Find where the given text appears and provide that cell's center as (x, y) coordinate. 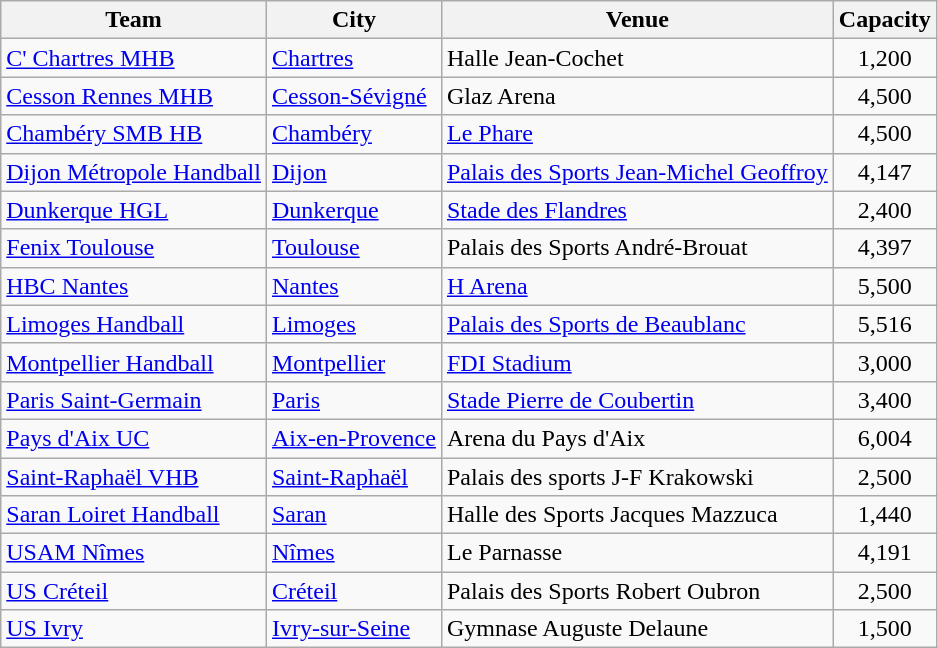
Palais des Sports Robert Oubron (637, 591)
6,004 (884, 438)
Halle des Sports Jacques Mazzuca (637, 515)
Le Phare (637, 134)
Chambéry (354, 134)
Dunkerque (354, 210)
City (354, 20)
Aix-en-Provence (354, 438)
HBC Nantes (134, 286)
2,400 (884, 210)
Arena du Pays d'Aix (637, 438)
Fenix Toulouse (134, 248)
Chambéry SMB HB (134, 134)
Ivry-sur-Seine (354, 629)
Créteil (354, 591)
3,000 (884, 362)
Venue (637, 20)
4,147 (884, 172)
Montpellier (354, 362)
Dijon (354, 172)
Paris (354, 400)
Chartres (354, 58)
H Arena (637, 286)
FDI Stadium (637, 362)
Saint-Raphaël (354, 477)
Nîmes (354, 553)
Cesson Rennes MHB (134, 96)
Nantes (354, 286)
Gymnase Auguste Delaune (637, 629)
Palais des Sports de Beaublanc (637, 324)
USAM Nîmes (134, 553)
Team (134, 20)
Dijon Métropole Handball (134, 172)
Palais des Sports André-Brouat (637, 248)
Glaz Arena (637, 96)
Toulouse (354, 248)
3,400 (884, 400)
1,440 (884, 515)
Paris Saint-Germain (134, 400)
C' Chartres MHB (134, 58)
US Créteil (134, 591)
Halle Jean-Cochet (637, 58)
Limoges Handball (134, 324)
US Ivry (134, 629)
Cesson-Sévigné (354, 96)
Limoges (354, 324)
4,397 (884, 248)
1,500 (884, 629)
Pays d'Aix UC (134, 438)
5,500 (884, 286)
1,200 (884, 58)
Dunkerque HGL (134, 210)
4,191 (884, 553)
Saran Loiret Handball (134, 515)
Saran (354, 515)
Stade Pierre de Coubertin (637, 400)
Capacity (884, 20)
Palais des Sports Jean-Michel Geoffroy (637, 172)
Montpellier Handball (134, 362)
Le Parnasse (637, 553)
5,516 (884, 324)
Saint-Raphaël VHB (134, 477)
Palais des sports J-F Krakowski (637, 477)
Stade des Flandres (637, 210)
